Return the (X, Y) coordinate for the center point of the cell that contains the specified text.  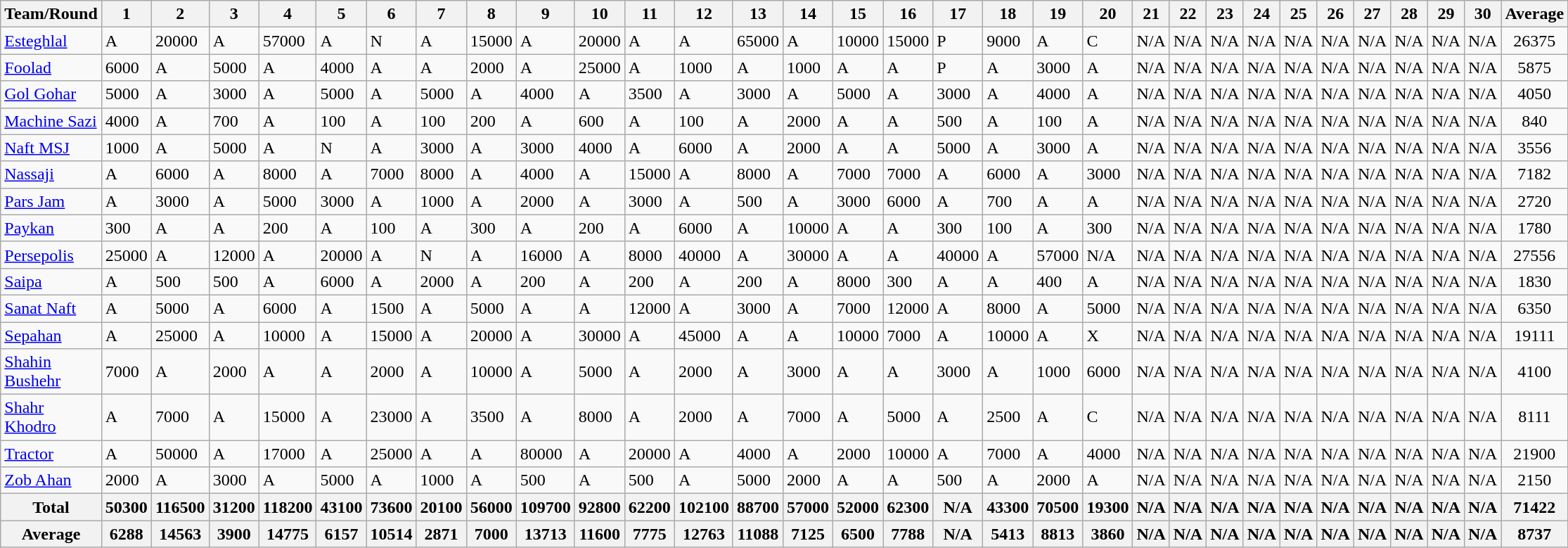
16 (908, 14)
14563 (180, 534)
3556 (1534, 148)
88700 (758, 507)
3 (233, 14)
1 (127, 14)
50000 (180, 454)
10 (599, 14)
2 (180, 14)
Shahr Khodro (51, 418)
Persepolis (51, 255)
1780 (1534, 228)
1500 (391, 308)
30 (1483, 14)
Machine Sazi (51, 121)
9 (546, 14)
80000 (546, 454)
11600 (599, 534)
1830 (1534, 281)
4 (288, 14)
3900 (233, 534)
6 (391, 14)
20100 (442, 507)
102100 (703, 507)
Foolad (51, 68)
5875 (1534, 68)
45000 (703, 336)
Tractor (51, 454)
7 (442, 14)
8813 (1058, 534)
22 (1188, 14)
15 (858, 14)
400 (1058, 281)
12763 (703, 534)
17 (958, 14)
26 (1335, 14)
28 (1409, 14)
19300 (1108, 507)
23000 (391, 418)
6500 (858, 534)
Pars Jam (51, 201)
7788 (908, 534)
6350 (1534, 308)
26375 (1534, 41)
16000 (546, 255)
Shahin Bushehr (51, 371)
43100 (342, 507)
10514 (391, 534)
2871 (442, 534)
8111 (1534, 418)
109700 (546, 507)
Saipa (51, 281)
52000 (858, 507)
4050 (1534, 94)
12 (703, 14)
25 (1299, 14)
9000 (1008, 41)
4100 (1534, 371)
Total (51, 507)
2720 (1534, 201)
21 (1151, 14)
6288 (127, 534)
8737 (1534, 534)
19 (1058, 14)
70500 (1058, 507)
7775 (650, 534)
Zob Ahan (51, 480)
13713 (546, 534)
Team/Round (51, 14)
X (1108, 336)
840 (1534, 121)
21900 (1534, 454)
11088 (758, 534)
65000 (758, 41)
43300 (1008, 507)
50300 (127, 507)
6157 (342, 534)
24 (1261, 14)
31200 (233, 507)
29 (1446, 14)
14 (807, 14)
27556 (1534, 255)
11 (650, 14)
118200 (288, 507)
17000 (288, 454)
73600 (391, 507)
Paykan (51, 228)
20 (1108, 14)
62300 (908, 507)
8 (491, 14)
92800 (599, 507)
600 (599, 121)
14775 (288, 534)
62200 (650, 507)
3860 (1108, 534)
2150 (1534, 480)
5413 (1008, 534)
7182 (1534, 174)
13 (758, 14)
116500 (180, 507)
56000 (491, 507)
Esteghlal (51, 41)
5 (342, 14)
Naft MSJ (51, 148)
Sanat Naft (51, 308)
71422 (1534, 507)
7125 (807, 534)
Gol Gohar (51, 94)
Nassaji (51, 174)
2500 (1008, 418)
27 (1372, 14)
18 (1008, 14)
Sepahan (51, 336)
19111 (1534, 336)
23 (1225, 14)
